Identify which cell holds the provided text, then report its (x, y) central coordinate. 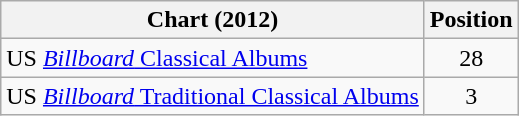
US Billboard Traditional Classical Albums (213, 96)
Position (471, 20)
3 (471, 96)
Chart (2012) (213, 20)
US Billboard Classical Albums (213, 58)
28 (471, 58)
